Capture the cell that displays the provided text and extract its [X, Y] central coordinate. 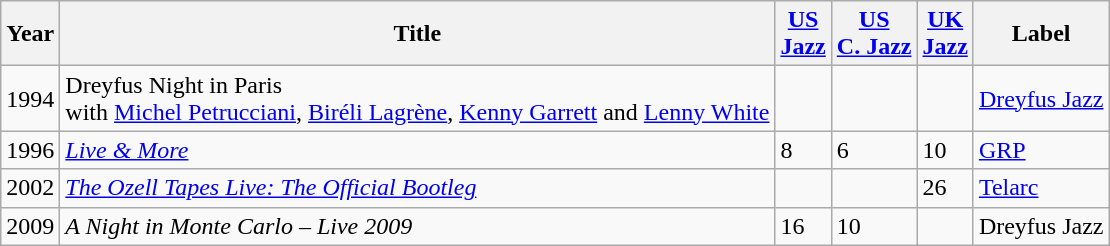
USC. Jazz [874, 34]
26 [945, 188]
1994 [30, 98]
16 [803, 226]
Dreyfus Night in Pariswith Michel Petrucciani, Biréli Lagrène, Kenny Garrett and Lenny White [418, 98]
2009 [30, 226]
The Ozell Tapes Live: The Official Bootleg [418, 188]
GRP [1041, 150]
UKJazz [945, 34]
Live & More [418, 150]
Title [418, 34]
Year [30, 34]
A Night in Monte Carlo – Live 2009 [418, 226]
2002 [30, 188]
USJazz [803, 34]
Telarc [1041, 188]
8 [803, 150]
1996 [30, 150]
Label [1041, 34]
6 [874, 150]
